Return the (X, Y) coordinate for the center point of the cell that contains the specified text.  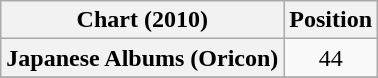
44 (331, 58)
Chart (2010) (142, 20)
Position (331, 20)
Japanese Albums (Oricon) (142, 58)
